Capture the cell that displays the provided text and extract its (x, y) central coordinate. 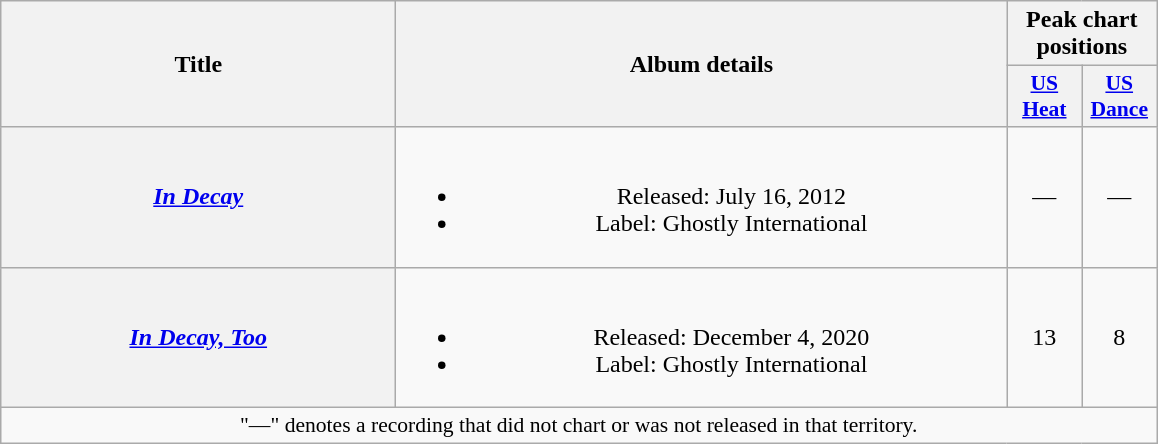
Released: July 16, 2012Label: Ghostly International (702, 197)
13 (1044, 337)
"—" denotes a recording that did not chart or was not released in that territory. (579, 425)
Title (198, 64)
USDance (1120, 96)
USHeat (1044, 96)
8 (1120, 337)
In Decay, Too (198, 337)
Released: December 4, 2020Label: Ghostly International (702, 337)
In Decay (198, 197)
Peak chart positions (1082, 34)
Album details (702, 64)
